Return (X, Y) of the center of cell containing provided text 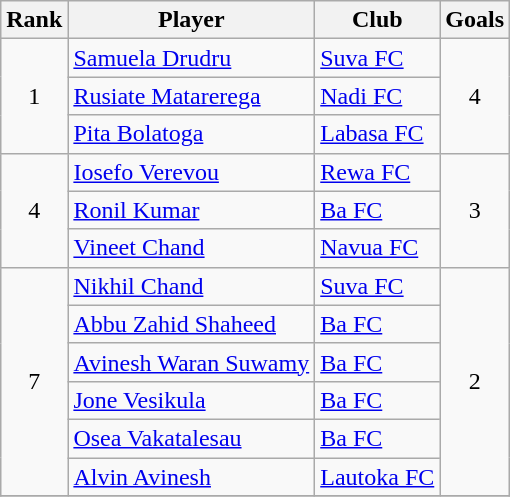
Club (378, 20)
Nadi FC (378, 96)
Goals (475, 20)
Navua FC (378, 248)
3 (475, 210)
Vineet Chand (192, 248)
7 (34, 381)
Nikhil Chand (192, 286)
2 (475, 381)
Rank (34, 20)
Abbu Zahid Shaheed (192, 324)
Lautoka FC (378, 477)
Alvin Avinesh (192, 477)
Labasa FC (378, 134)
Samuela Drudru (192, 58)
Jone Vesikula (192, 400)
Ronil Kumar (192, 210)
1 (34, 96)
Rewa FC (378, 172)
Avinesh Waran Suwamy (192, 362)
Player (192, 20)
Rusiate Matarerega (192, 96)
Osea Vakatalesau (192, 438)
Pita Bolatoga (192, 134)
Iosefo Verevou (192, 172)
